Pinpoint the cell where the given text exists, returning its (x, y) midpoint coordinate. 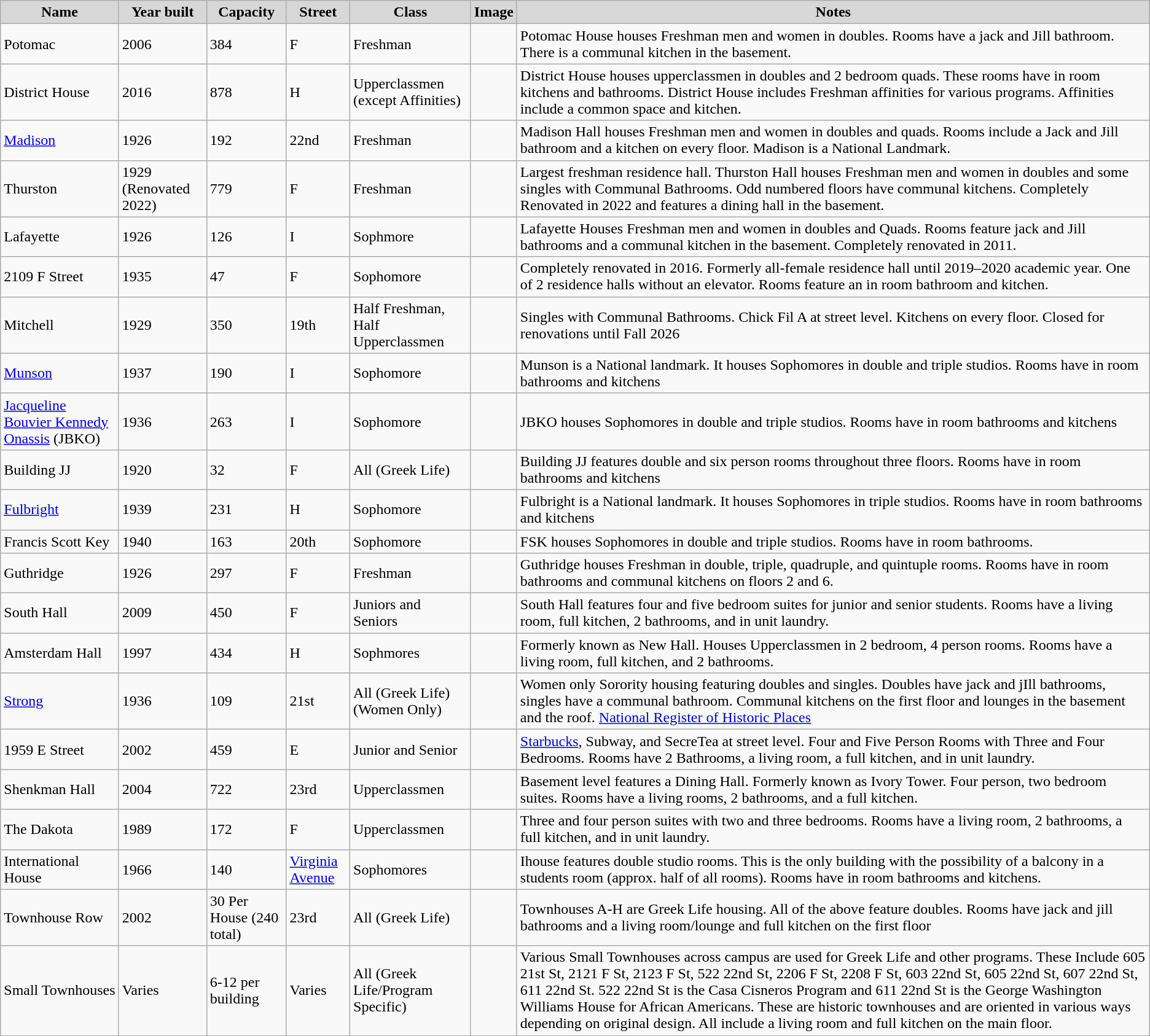
Junior and Senior (410, 749)
Munson (60, 373)
South Hall (60, 613)
Francis Scott Key (60, 541)
Sophmore (410, 237)
Townhouse Row (60, 917)
Juniors and Seniors (410, 613)
109 (246, 701)
Amsterdam Hall (60, 653)
Singles with Communal Bathrooms. Chick Fil A at street level. Kitchens on every floor. Closed for renovations until Fall 2026 (833, 325)
Formerly known as New Hall. Houses Upperclassmen in 2 bedroom, 4 person rooms. Rooms have a living room, full kitchen, and 2 bathrooms. (833, 653)
Shenkman Hall (60, 790)
Capacity (246, 12)
Lafayette (60, 237)
District House (60, 92)
Street (318, 12)
434 (246, 653)
FSK houses Sophomores in double and triple studios. Rooms have in room bathrooms. (833, 541)
Name (60, 12)
2009 (162, 613)
126 (246, 237)
Mitchell (60, 325)
Upperclassmen (except Affinities) (410, 92)
Notes (833, 12)
Half Freshman, Half Upperclassmen (410, 325)
Guthridge (60, 574)
Potomac (60, 44)
19th (318, 325)
Jacqueline Bouvier Kennedy Onassis (JBKO) (60, 421)
140 (246, 870)
Madison (60, 140)
190 (246, 373)
Sophomores (410, 870)
Year built (162, 12)
22nd (318, 140)
E (318, 749)
192 (246, 140)
Three and four person suites with two and three bedrooms. Rooms have a living room, 2 bathrooms, a full kitchen, and in unit laundry. (833, 829)
Munson is a National landmark. It houses Sophomores in double and triple studios. Rooms have in room bathrooms and kitchens (833, 373)
459 (246, 749)
1959 E Street (60, 749)
1937 (162, 373)
1966 (162, 870)
Guthridge houses Freshman in double, triple, quadruple, and quintuple rooms. Rooms have in room bathrooms and communal kitchens on floors 2 and 6. (833, 574)
722 (246, 790)
2006 (162, 44)
21st (318, 701)
1989 (162, 829)
2109 F Street (60, 276)
32 (246, 469)
Virginia Avenue (318, 870)
JBKO houses Sophomores in double and triple studios. Rooms have in room bathrooms and kitchens (833, 421)
263 (246, 421)
6-12 per building (246, 991)
20th (318, 541)
231 (246, 510)
2016 (162, 92)
1940 (162, 541)
172 (246, 829)
350 (246, 325)
Fulbright (60, 510)
1929 (Renovated 2022) (162, 189)
163 (246, 541)
450 (246, 613)
2004 (162, 790)
All (Greek Life/Program Specific) (410, 991)
1920 (162, 469)
Potomac House houses Freshman men and women in doubles. Rooms have a jack and Jill bathroom. There is a communal kitchen in the basement. (833, 44)
Strong (60, 701)
Small Townhouses (60, 991)
Thurston (60, 189)
1935 (162, 276)
30 Per House (240 total) (246, 917)
Image (494, 12)
878 (246, 92)
1939 (162, 510)
Class (410, 12)
International House (60, 870)
Fulbright is a National landmark. It houses Sophomores in triple studios. Rooms have in room bathrooms and kitchens (833, 510)
297 (246, 574)
384 (246, 44)
1929 (162, 325)
1997 (162, 653)
All (Greek Life)(Women Only) (410, 701)
Building JJ features double and six person rooms throughout three floors. Rooms have in room bathrooms and kitchens (833, 469)
779 (246, 189)
Building JJ (60, 469)
The Dakota (60, 829)
47 (246, 276)
Sophmores (410, 653)
